Capture the cell that displays the provided text and extract its [x, y] central coordinate. 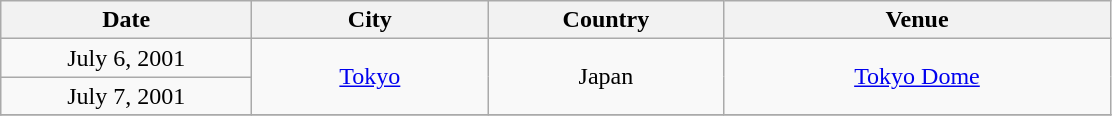
Tokyo [370, 77]
Venue [917, 20]
July 7, 2001 [126, 96]
Date [126, 20]
City [370, 20]
Country [606, 20]
Tokyo Dome [917, 77]
July 6, 2001 [126, 58]
Japan [606, 77]
